Return [x, y] of the center of cell containing provided text 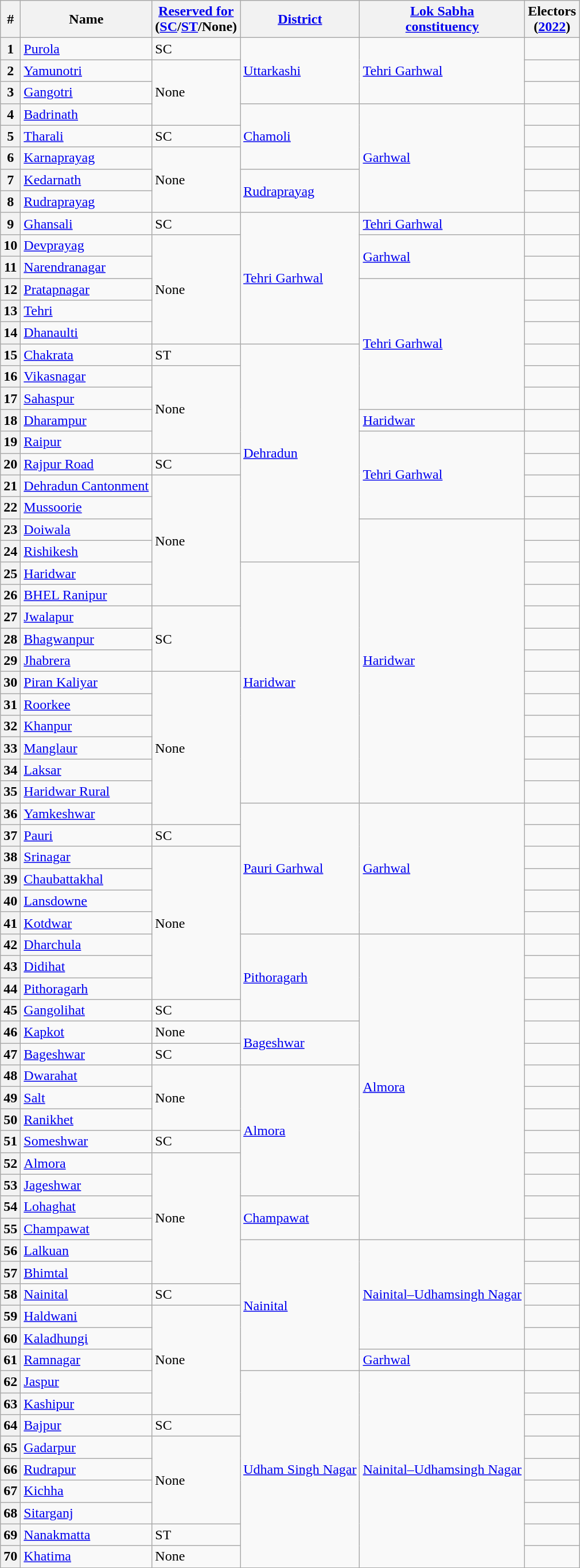
Srinagar [86, 857]
Pratapnagar [86, 289]
Chakrata [86, 355]
11 [10, 267]
22 [10, 508]
Dehradun [300, 454]
Lohaghat [86, 1207]
38 [10, 857]
42 [10, 944]
62 [10, 1382]
32 [10, 726]
Khanpur [86, 726]
Jageshwar [86, 1185]
Rishikesh [86, 551]
37 [10, 835]
26 [10, 595]
24 [10, 551]
Doiwala [86, 529]
Bhagwanpur [86, 639]
56 [10, 1250]
Uttarkashi [300, 71]
Kapkot [86, 1032]
8 [10, 202]
Tehri [86, 311]
44 [10, 988]
Dharampur [86, 420]
Bajpur [86, 1426]
68 [10, 1513]
3 [10, 92]
Piran Kaliyar [86, 683]
Reserved for(SC/ST/None) [196, 20]
16 [10, 377]
14 [10, 333]
Ghansali [86, 223]
23 [10, 529]
Roorkee [86, 704]
58 [10, 1294]
65 [10, 1447]
Sitarganj [86, 1513]
13 [10, 311]
Pauri [86, 835]
18 [10, 420]
21 [10, 486]
Vikasnagar [86, 377]
Tharali [86, 136]
52 [10, 1163]
6 [10, 158]
47 [10, 1054]
Lalkuan [86, 1250]
27 [10, 617]
54 [10, 1207]
41 [10, 923]
69 [10, 1535]
9 [10, 223]
Jwalapur [86, 617]
# [10, 20]
Lok Sabhaconstituency [442, 20]
61 [10, 1360]
31 [10, 704]
Laksar [86, 770]
Jhabrera [86, 661]
Haridwar Rural [86, 792]
Purola [86, 49]
46 [10, 1032]
Ranikhet [86, 1120]
Someshwar [86, 1141]
District [300, 20]
63 [10, 1404]
Karnaprayag [86, 158]
Yamunotri [86, 71]
5 [10, 136]
Dhanaulti [86, 333]
Salt [86, 1098]
Didihat [86, 966]
60 [10, 1338]
29 [10, 661]
Dharchula [86, 944]
17 [10, 398]
7 [10, 180]
57 [10, 1272]
64 [10, 1426]
Chaubattakhal [86, 879]
66 [10, 1469]
BHEL Ranipur [86, 595]
12 [10, 289]
Yamkeshwar [86, 814]
Rudrapur [86, 1469]
Gadarpur [86, 1447]
49 [10, 1098]
Mussoorie [86, 508]
48 [10, 1076]
50 [10, 1120]
Raipur [86, 442]
Chamoli [300, 136]
4 [10, 114]
70 [10, 1557]
40 [10, 901]
Dehradun Cantonment [86, 486]
Narendranagar [86, 267]
35 [10, 792]
20 [10, 464]
15 [10, 355]
43 [10, 966]
Pauri Garhwal [300, 868]
34 [10, 770]
Devprayag [86, 245]
39 [10, 879]
Kaladhungi [86, 1338]
Ramnagar [86, 1360]
Bhimtal [86, 1272]
Khatima [86, 1557]
Sahaspur [86, 398]
19 [10, 442]
Udham Singh Nagar [300, 1470]
1 [10, 49]
53 [10, 1185]
2 [10, 71]
10 [10, 245]
Gangolihat [86, 1011]
67 [10, 1491]
Kotdwar [86, 923]
Kashipur [86, 1404]
Electors(2022) [552, 20]
Rajpur Road [86, 464]
Gangotri [86, 92]
Nanakmatta [86, 1535]
Kedarnath [86, 180]
36 [10, 814]
59 [10, 1316]
25 [10, 573]
Name [86, 20]
45 [10, 1011]
55 [10, 1229]
51 [10, 1141]
Badrinath [86, 114]
Lansdowne [86, 901]
30 [10, 683]
Dwarahat [86, 1076]
28 [10, 639]
33 [10, 748]
Manglaur [86, 748]
Jaspur [86, 1382]
Haldwani [86, 1316]
Kichha [86, 1491]
